From the cell containing the given text, extract its center point as [x, y] coordinate. 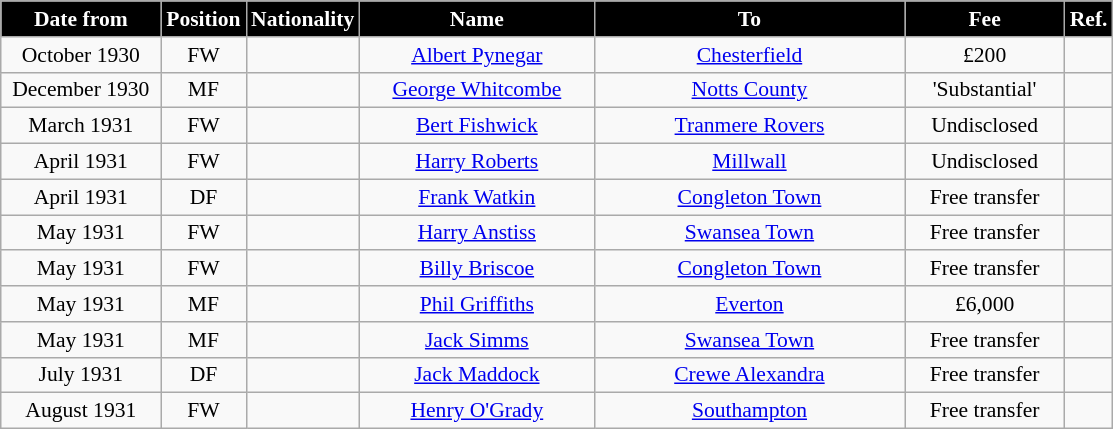
Frank Watkin [476, 197]
Position [204, 19]
Harry Roberts [476, 162]
To [749, 19]
Billy Briscoe [476, 269]
£200 [985, 55]
Southampton [749, 411]
December 1930 [81, 90]
August 1931 [81, 411]
Name [476, 19]
Jack Maddock [476, 375]
'Substantial' [985, 90]
Chesterfield [749, 55]
Date from [81, 19]
March 1931 [81, 126]
Bert Fishwick [476, 126]
Crewe Alexandra [749, 375]
Nationality [302, 19]
Notts County [749, 90]
Ref. [1089, 19]
Fee [985, 19]
Harry Anstiss [476, 233]
£6,000 [985, 304]
George Whitcombe [476, 90]
Phil Griffiths [476, 304]
Jack Simms [476, 340]
October 1930 [81, 55]
Henry O'Grady [476, 411]
Tranmere Rovers [749, 126]
July 1931 [81, 375]
Albert Pynegar [476, 55]
Everton [749, 304]
Millwall [749, 162]
